Search for the cell housing the specified text and yield its (x, y) center coordinate. 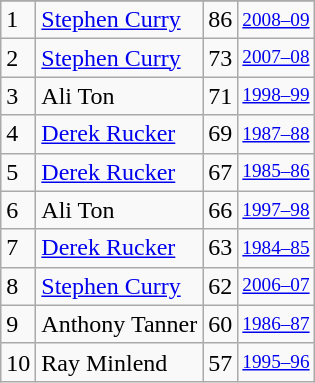
8 (18, 286)
60 (220, 324)
2006–07 (276, 286)
57 (220, 362)
1995–96 (276, 362)
1984–85 (276, 248)
1987–88 (276, 134)
62 (220, 286)
1 (18, 20)
1998–99 (276, 96)
2008–09 (276, 20)
6 (18, 210)
9 (18, 324)
71 (220, 96)
3 (18, 96)
Ray Minlend (120, 362)
86 (220, 20)
63 (220, 248)
1986–87 (276, 324)
10 (18, 362)
2007–08 (276, 58)
4 (18, 134)
67 (220, 172)
66 (220, 210)
Anthony Tanner (120, 324)
2 (18, 58)
5 (18, 172)
1997–98 (276, 210)
1985–86 (276, 172)
73 (220, 58)
69 (220, 134)
7 (18, 248)
